Return [x, y] of the center of cell containing provided text 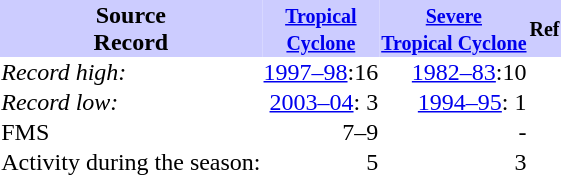
- [454, 132]
SourceRecord [131, 28]
TropicalCyclone [321, 28]
7–9 [321, 132]
1997–98:16 [321, 72]
SevereTropical Cyclone [454, 28]
1994–95: 1 [454, 102]
1982–83:10 [454, 72]
Ref [544, 28]
2003–04: 3 [321, 102]
Record low: [131, 102]
Record high: [131, 72]
FMS [131, 132]
